Identify which cell holds the provided text, then report its [X, Y] central coordinate. 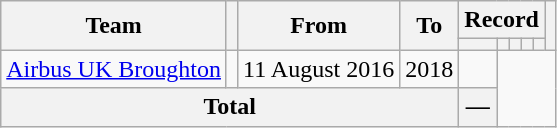
Airbus UK Broughton [114, 69]
Record [502, 20]
— [478, 107]
To [430, 26]
Total [230, 107]
Team [114, 26]
11 August 2016 [319, 69]
2018 [430, 69]
From [319, 26]
